Locate the cell with the specified text and output its (x, y) center coordinate. 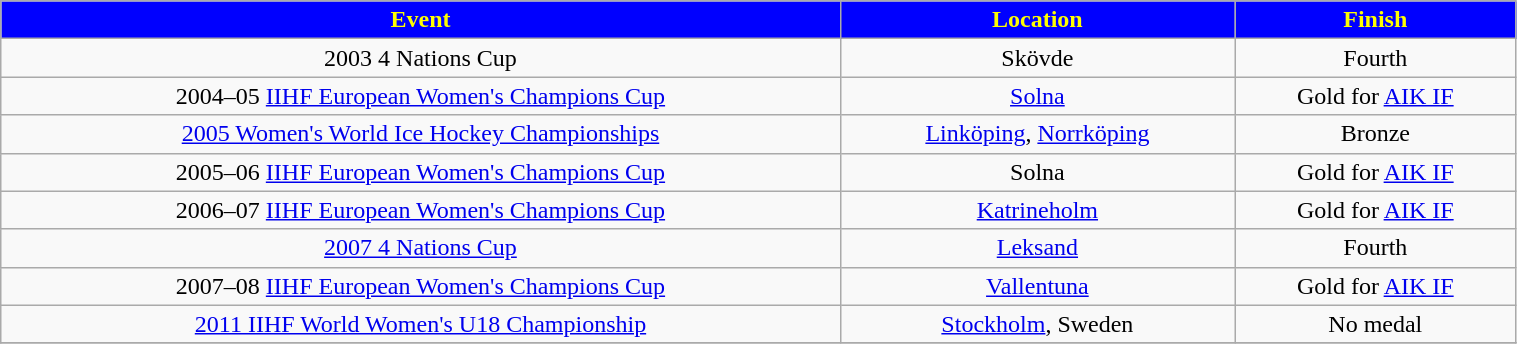
2003 4 Nations Cup (420, 58)
2007–08 IIHF European Women's Champions Cup (420, 286)
2006–07 IIHF European Women's Champions Cup (420, 210)
2004–05 IIHF European Women's Champions Cup (420, 96)
Linköping, Norrköping (1037, 134)
Finish (1376, 20)
No medal (1376, 324)
Location (1037, 20)
Stockholm, Sweden (1037, 324)
Vallentuna (1037, 286)
Katrineholm (1037, 210)
2007 4 Nations Cup (420, 248)
2011 IIHF World Women's U18 Championship (420, 324)
2005–06 IIHF European Women's Champions Cup (420, 172)
Bronze (1376, 134)
2005 Women's World Ice Hockey Championships (420, 134)
Event (420, 20)
Leksand (1037, 248)
Skövde (1037, 58)
